Provide the [X, Y] coordinate of the cell's center where the given text is located.  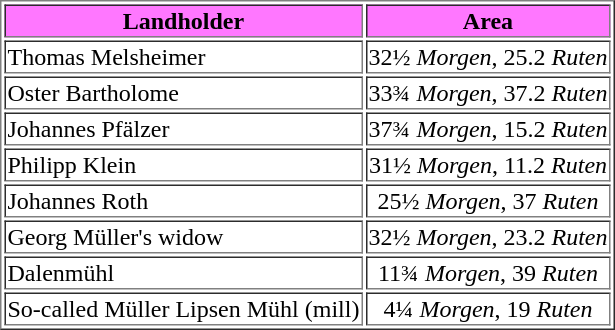
4¼ Morgen, 19 Ruten [488, 308]
25½ Morgen, 37 Ruten [488, 200]
Johannes Roth [183, 200]
Landholder [183, 20]
32½ Morgen, 23.2 Ruten [488, 236]
31½ Morgen, 11.2 Ruten [488, 164]
11¾ Morgen, 39 Ruten [488, 272]
Oster Bartholome [183, 92]
37¾ Morgen, 15.2 Ruten [488, 128]
Johannes Pfälzer [183, 128]
Dalenmühl [183, 272]
So-called Müller Lipsen Mühl (mill) [183, 308]
Thomas Melsheimer [183, 56]
32½ Morgen, 25.2 Ruten [488, 56]
33¾ Morgen, 37.2 Ruten [488, 92]
Area [488, 20]
Georg Müller's widow [183, 236]
Philipp Klein [183, 164]
